Pinpoint the cell where the given text exists, returning its [x, y] midpoint coordinate. 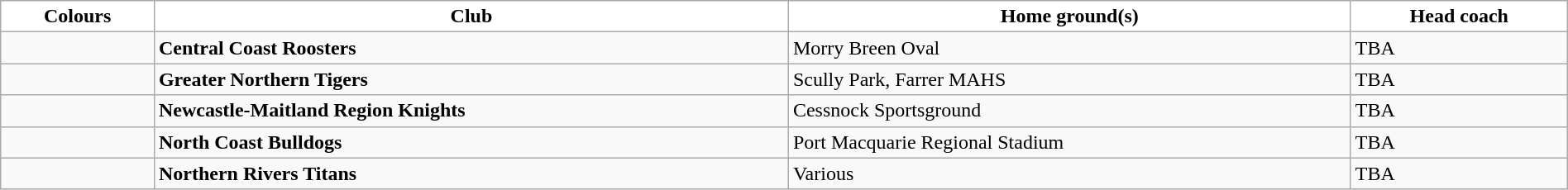
Various [1069, 173]
Cessnock Sportsground [1069, 111]
North Coast Bulldogs [471, 142]
Scully Park, Farrer MAHS [1069, 79]
Morry Breen Oval [1069, 48]
Colours [78, 17]
Greater Northern Tigers [471, 79]
Central Coast Roosters [471, 48]
Home ground(s) [1069, 17]
Head coach [1459, 17]
Port Macquarie Regional Stadium [1069, 142]
Club [471, 17]
Newcastle-Maitland Region Knights [471, 111]
Northern Rivers Titans [471, 173]
